Return the [X, Y] coordinate for the center point of the cell that contains the specified text.  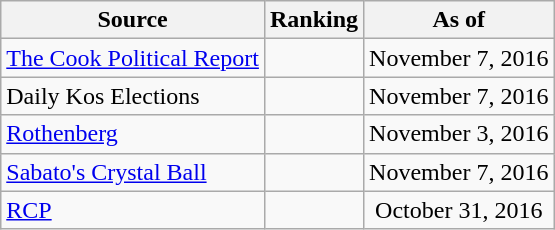
Sabato's Crystal Ball [133, 172]
Rothenberg [133, 134]
RCP [133, 210]
Ranking [314, 20]
Source [133, 20]
November 3, 2016 [459, 134]
The Cook Political Report [133, 58]
As of [459, 20]
Daily Kos Elections [133, 96]
October 31, 2016 [459, 210]
